Output the [x, y] coordinate of the center of the cell containing the given text.  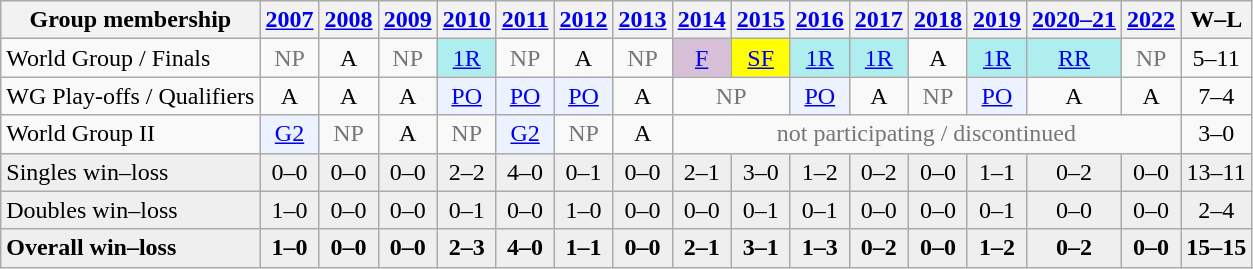
Singles win–loss [130, 172]
2018 [938, 20]
2–3 [466, 248]
3–1 [760, 248]
Overall win–loss [130, 248]
2012 [584, 20]
F [702, 58]
Group membership [130, 20]
not participating / discontinued [926, 134]
2019 [996, 20]
WG Play-offs / Qualifiers [130, 96]
2016 [820, 20]
2015 [760, 20]
2008 [348, 20]
15–15 [1216, 248]
2014 [702, 20]
13–11 [1216, 172]
2017 [878, 20]
2020–21 [1074, 20]
2010 [466, 20]
2–4 [1216, 210]
5–11 [1216, 58]
Doubles win–loss [130, 210]
7–4 [1216, 96]
2–2 [466, 172]
2009 [408, 20]
1–3 [820, 248]
2011 [525, 20]
2013 [642, 20]
W–L [1216, 20]
World Group / Finals [130, 58]
World Group II [130, 134]
2007 [290, 20]
RR [1074, 58]
SF [760, 58]
2022 [1152, 20]
